Find where the given text appears and provide that cell's center as [X, Y] coordinate. 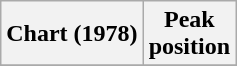
Chart (1978) [72, 34]
Peakposition [189, 34]
